Scan for the cell matching the given text and deliver its (X, Y) coordinate at center. 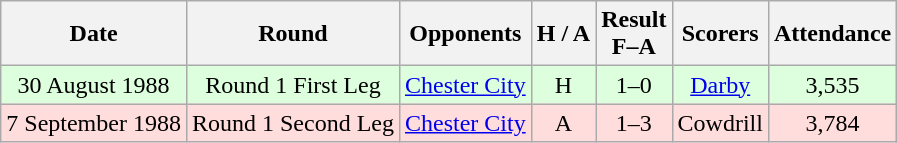
Round 1 First Leg (292, 85)
Round (292, 34)
Date (94, 34)
1–0 (634, 85)
Cowdrill (720, 123)
1–3 (634, 123)
A (563, 123)
30 August 1988 (94, 85)
Attendance (832, 34)
H (563, 85)
Darby (720, 85)
3,784 (832, 123)
Round 1 Second Leg (292, 123)
Opponents (465, 34)
3,535 (832, 85)
7 September 1988 (94, 123)
H / A (563, 34)
ResultF–A (634, 34)
Scorers (720, 34)
